Identify which cell holds the provided text, then report its [x, y] central coordinate. 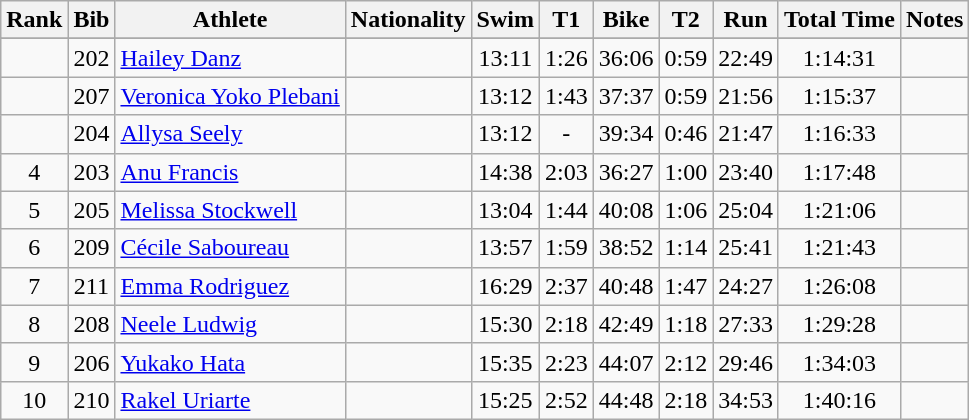
8 [34, 324]
29:46 [746, 362]
Run [746, 20]
39:34 [626, 134]
2:52 [566, 400]
44:48 [626, 400]
Rank [34, 20]
Total Time [839, 20]
1:26 [566, 58]
13:11 [505, 58]
210 [92, 400]
38:52 [626, 248]
40:08 [626, 210]
0:46 [686, 134]
21:47 [746, 134]
36:27 [626, 172]
203 [92, 172]
Melissa Stockwell [230, 210]
Notes [934, 20]
9 [34, 362]
1:40:16 [839, 400]
1:43 [566, 96]
Athlete [230, 20]
Neele Ludwig [230, 324]
Bike [626, 20]
1:21:43 [839, 248]
6 [34, 248]
5 [34, 210]
1:59 [566, 248]
Anu Francis [230, 172]
1:47 [686, 286]
208 [92, 324]
Emma Rodriguez [230, 286]
- [566, 134]
Rakel Uriarte [230, 400]
Hailey Danz [230, 58]
1:14 [686, 248]
24:27 [746, 286]
205 [92, 210]
T2 [686, 20]
37:37 [626, 96]
40:48 [626, 286]
1:15:37 [839, 96]
Nationality [408, 20]
202 [92, 58]
27:33 [746, 324]
25:04 [746, 210]
1:16:33 [839, 134]
Veronica Yoko Plebani [230, 96]
2:37 [566, 286]
1:34:03 [839, 362]
206 [92, 362]
1:17:48 [839, 172]
14:38 [505, 172]
2:03 [566, 172]
25:41 [746, 248]
Bib [92, 20]
204 [92, 134]
207 [92, 96]
36:06 [626, 58]
1:44 [566, 210]
34:53 [746, 400]
21:56 [746, 96]
T1 [566, 20]
2:12 [686, 362]
4 [34, 172]
1:26:08 [839, 286]
23:40 [746, 172]
Yukako Hata [230, 362]
15:35 [505, 362]
13:57 [505, 248]
13:04 [505, 210]
44:07 [626, 362]
1:00 [686, 172]
Swim [505, 20]
209 [92, 248]
10 [34, 400]
22:49 [746, 58]
42:49 [626, 324]
Cécile Saboureau [230, 248]
1:06 [686, 210]
15:25 [505, 400]
15:30 [505, 324]
211 [92, 286]
2:23 [566, 362]
1:21:06 [839, 210]
16:29 [505, 286]
7 [34, 286]
1:18 [686, 324]
1:29:28 [839, 324]
1:14:31 [839, 58]
Allysa Seely [230, 134]
